Identify which cell holds the provided text, then report its (X, Y) central coordinate. 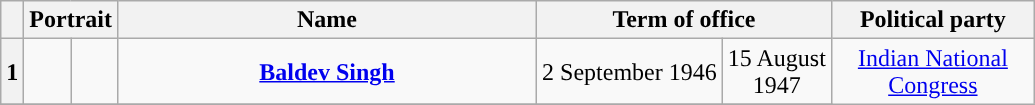
Baldev Singh (326, 72)
Term of office (684, 20)
Name (326, 20)
1 (12, 72)
Indian National Congress (932, 72)
Portrait (71, 20)
Political party (932, 20)
2 September 1946 (630, 72)
15 August1947 (776, 72)
